Search for the cell housing the specified text and yield its [x, y] center coordinate. 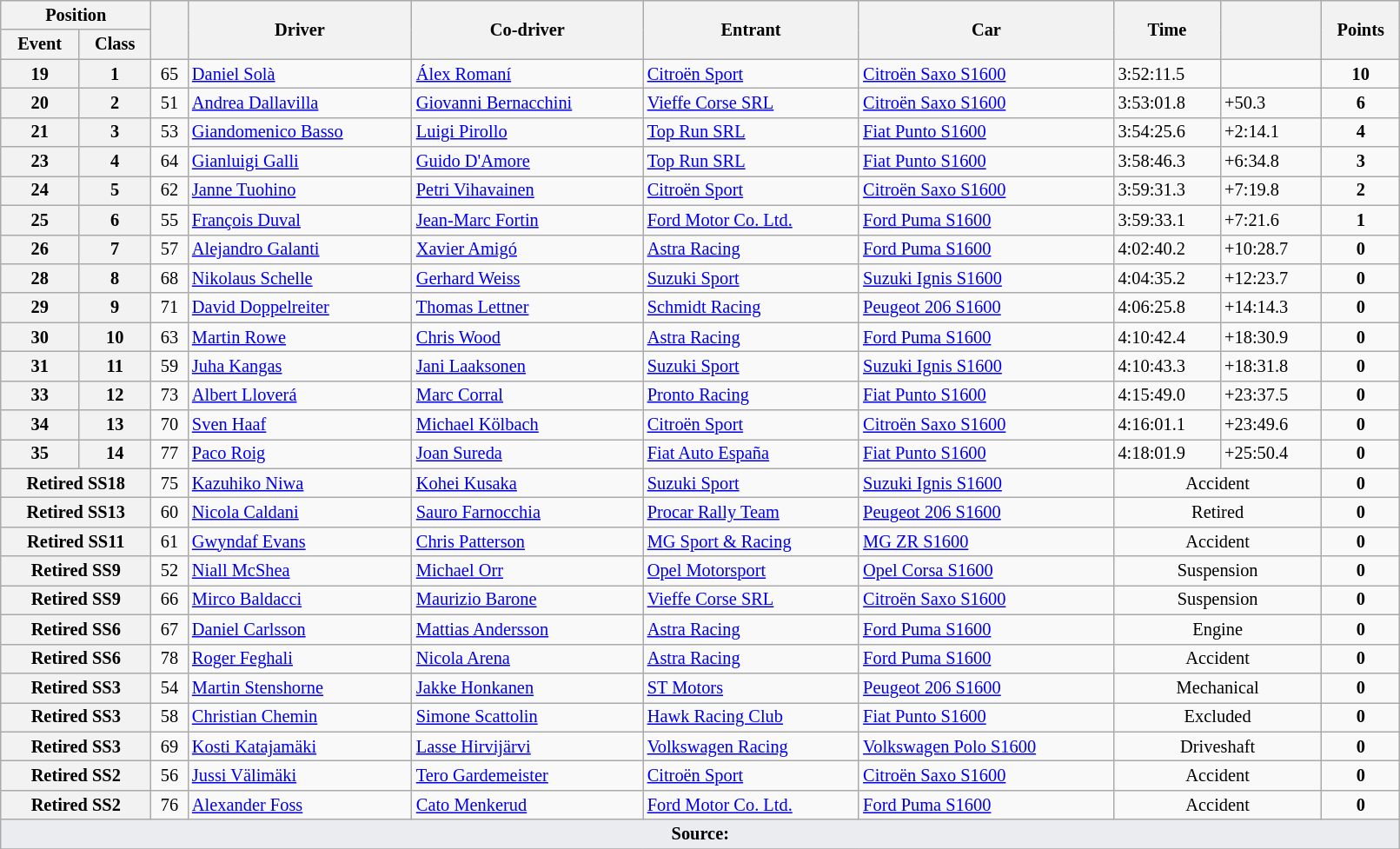
+6:34.8 [1271, 162]
Retired SS13 [76, 512]
Jakke Honkanen [527, 687]
24 [40, 190]
Kosti Katajamäki [300, 746]
71 [169, 308]
68 [169, 278]
Mirco Baldacci [300, 600]
5 [115, 190]
ST Motors [751, 687]
73 [169, 395]
+12:23.7 [1271, 278]
+14:14.3 [1271, 308]
70 [169, 425]
60 [169, 512]
Maurizio Barone [527, 600]
+7:21.6 [1271, 220]
7 [115, 249]
+25:50.4 [1271, 454]
Paco Roig [300, 454]
3:58:46.3 [1168, 162]
Petri Vihavainen [527, 190]
76 [169, 805]
4:02:40.2 [1168, 249]
Christian Chemin [300, 717]
64 [169, 162]
13 [115, 425]
9 [115, 308]
29 [40, 308]
Sven Haaf [300, 425]
Chris Patterson [527, 541]
Schmidt Racing [751, 308]
66 [169, 600]
33 [40, 395]
+50.3 [1271, 103]
+18:31.8 [1271, 366]
30 [40, 337]
Roger Feghali [300, 659]
Michael Kölbach [527, 425]
Volkswagen Polo S1600 [985, 746]
Albert Lloverá [300, 395]
Hawk Racing Club [751, 717]
Giovanni Bernacchini [527, 103]
Marc Corral [527, 395]
+7:19.8 [1271, 190]
Nicola Caldani [300, 512]
Thomas Lettner [527, 308]
Nikolaus Schelle [300, 278]
63 [169, 337]
Martin Stenshorne [300, 687]
4:06:25.8 [1168, 308]
8 [115, 278]
58 [169, 717]
55 [169, 220]
Nicola Arena [527, 659]
61 [169, 541]
Retired SS11 [76, 541]
Lasse Hirvijärvi [527, 746]
Points [1361, 30]
Daniel Solà [300, 74]
28 [40, 278]
Álex Romaní [527, 74]
Alexander Foss [300, 805]
Xavier Amigó [527, 249]
65 [169, 74]
54 [169, 687]
+23:37.5 [1271, 395]
Janne Tuohino [300, 190]
+18:30.9 [1271, 337]
Driver [300, 30]
Event [40, 44]
52 [169, 571]
Andrea Dallavilla [300, 103]
Cato Menkerud [527, 805]
Gianluigi Galli [300, 162]
4:18:01.9 [1168, 454]
François Duval [300, 220]
Luigi Pirollo [527, 132]
Tero Gardemeister [527, 775]
Opel Motorsport [751, 571]
Retired SS18 [76, 483]
Kazuhiko Niwa [300, 483]
4:10:42.4 [1168, 337]
20 [40, 103]
59 [169, 366]
78 [169, 659]
75 [169, 483]
Gerhard Weiss [527, 278]
Michael Orr [527, 571]
Opel Corsa S1600 [985, 571]
Entrant [751, 30]
34 [40, 425]
Mechanical [1218, 687]
Excluded [1218, 717]
Jani Laaksonen [527, 366]
23 [40, 162]
+10:28.7 [1271, 249]
4:15:49.0 [1168, 395]
4:10:43.3 [1168, 366]
4:04:35.2 [1168, 278]
Alejandro Galanti [300, 249]
Source: [700, 834]
Driveshaft [1218, 746]
+23:49.6 [1271, 425]
Jean-Marc Fortin [527, 220]
Gwyndaf Evans [300, 541]
57 [169, 249]
14 [115, 454]
Guido D'Amore [527, 162]
Car [985, 30]
Time [1168, 30]
Pronto Racing [751, 395]
MG Sport & Racing [751, 541]
Giandomenico Basso [300, 132]
Engine [1218, 629]
12 [115, 395]
Co-driver [527, 30]
35 [40, 454]
David Doppelreiter [300, 308]
Chris Wood [527, 337]
31 [40, 366]
53 [169, 132]
Daniel Carlsson [300, 629]
69 [169, 746]
Mattias Andersson [527, 629]
Class [115, 44]
Jussi Välimäki [300, 775]
3:59:31.3 [1168, 190]
Martin Rowe [300, 337]
56 [169, 775]
Fiat Auto España [751, 454]
11 [115, 366]
MG ZR S1600 [985, 541]
Position [76, 15]
21 [40, 132]
3:53:01.8 [1168, 103]
77 [169, 454]
+2:14.1 [1271, 132]
26 [40, 249]
Niall McShea [300, 571]
67 [169, 629]
Juha Kangas [300, 366]
Sauro Farnocchia [527, 512]
3:52:11.5 [1168, 74]
Procar Rally Team [751, 512]
3:54:25.6 [1168, 132]
Joan Sureda [527, 454]
Kohei Kusaka [527, 483]
62 [169, 190]
4:16:01.1 [1168, 425]
25 [40, 220]
51 [169, 103]
19 [40, 74]
Retired [1218, 512]
3:59:33.1 [1168, 220]
Simone Scattolin [527, 717]
Volkswagen Racing [751, 746]
